Detect which cell encompasses the target text, then output its [X, Y] center coordinate. 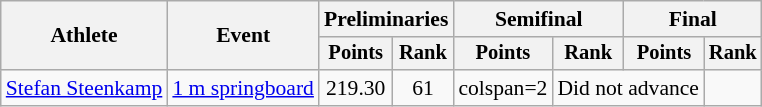
Athlete [84, 36]
Did not advance [628, 88]
Final [693, 19]
colspan=2 [502, 88]
61 [422, 88]
219.30 [356, 88]
Stefan Steenkamp [84, 88]
Semifinal [538, 19]
Preliminaries [386, 19]
1 m springboard [243, 88]
Event [243, 36]
